Identify which cell holds the provided text, then report its [x, y] central coordinate. 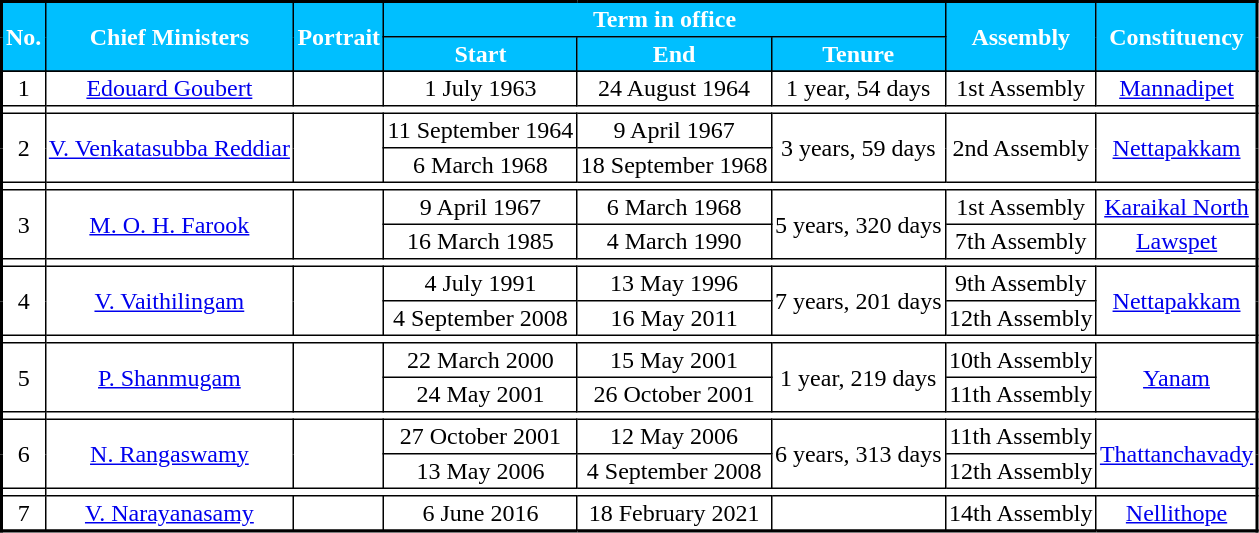
7 [24, 513]
18 February 2021 [674, 513]
18 September 1968 [674, 165]
7th Assembly [1020, 241]
6 years, 313 days [858, 454]
10th Assembly [1020, 360]
4 March 1990 [674, 241]
1 year, 219 days [858, 378]
Chief Ministers [170, 37]
Yanam [1177, 378]
22 March 2000 [480, 360]
Lawspet [1177, 241]
1 [24, 88]
12 May 2006 [674, 436]
M. O. H. Farook [170, 224]
Nellithope [1177, 513]
No. [24, 37]
13 May 1996 [674, 283]
3 years, 59 days [858, 148]
2 [24, 148]
5 years, 320 days [858, 224]
16 March 1985 [480, 241]
V. Vaithilingam [170, 300]
5 [24, 378]
P. Shanmugam [170, 378]
13 May 2006 [480, 471]
Tenure [858, 54]
Karaikal North [1177, 207]
4 July 1991 [480, 283]
V. Venkatasubba Reddiar [170, 148]
Constituency [1177, 37]
V. Narayanasamy [170, 513]
N. Rangaswamy [170, 454]
11 September 1964 [480, 130]
3 [24, 224]
9th Assembly [1020, 283]
Term in office [665, 20]
Start [480, 54]
Portrait [339, 37]
Mannadipet [1177, 88]
24 May 2001 [480, 394]
6 [24, 454]
6 June 2016 [480, 513]
7 years, 201 days [858, 300]
Assembly [1020, 37]
2nd Assembly [1020, 148]
End [674, 54]
1 year, 54 days [858, 88]
24 August 1964 [674, 88]
Edouard Goubert [170, 88]
16 May 2011 [674, 318]
26 October 2001 [674, 394]
14th Assembly [1020, 513]
Thattanchavady [1177, 454]
1 July 1963 [480, 88]
15 May 2001 [674, 360]
27 October 2001 [480, 436]
4 [24, 300]
